Scan for the cell matching the given text and deliver its [x, y] coordinate at center. 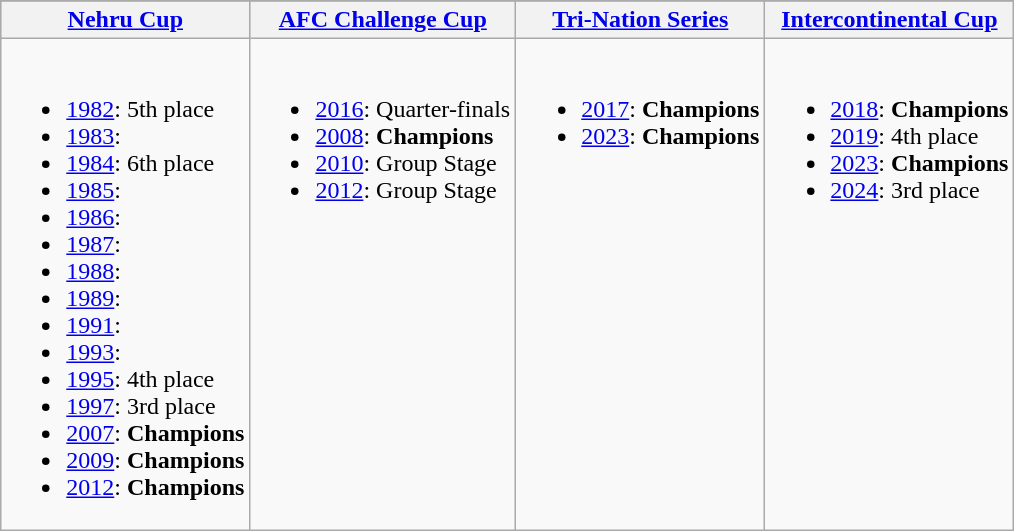
2018: Champions 2019: 4th place 2023: Champions 2024: 3rd place [890, 284]
2017: Champions 2023: Champions [640, 284]
Tri-Nation Series [640, 20]
Nehru Cup [126, 20]
Intercontinental Cup [890, 20]
AFC Challenge Cup [383, 20]
2016: Quarter-finals 2008: Champions 2010: Group Stage 2012: Group Stage [383, 284]
